Provide the [x, y] coordinate of the cell's center where the given text is located.  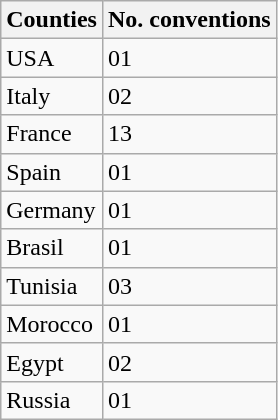
No. conventions [189, 20]
Russia [52, 400]
Spain [52, 172]
03 [189, 286]
Morocco [52, 324]
Tunisia [52, 286]
13 [189, 134]
Counties [52, 20]
Egypt [52, 362]
France [52, 134]
Brasil [52, 248]
Germany [52, 210]
Italy [52, 96]
USA [52, 58]
